Identify which cell holds the provided text, then report its [X, Y] central coordinate. 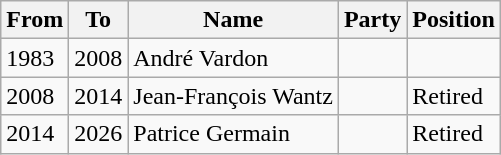
From [35, 20]
Jean-François Wantz [234, 96]
Patrice Germain [234, 134]
André Vardon [234, 58]
To [98, 20]
1983 [35, 58]
Position [454, 20]
Party [372, 20]
Name [234, 20]
2026 [98, 134]
